Capture the cell that displays the provided text and extract its (X, Y) central coordinate. 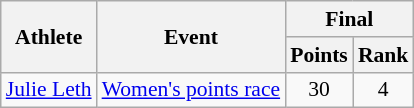
Athlete (49, 36)
Final (349, 19)
4 (384, 90)
Rank (384, 55)
30 (319, 90)
Julie Leth (49, 90)
Women's points race (192, 90)
Event (192, 36)
Points (319, 55)
